Return (X, Y) of the center of cell containing provided text 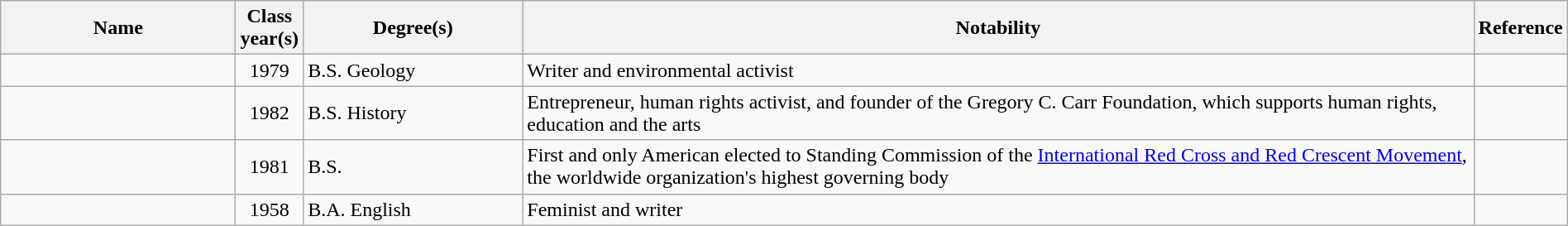
Class year(s) (270, 28)
B.S. History (414, 113)
Reference (1520, 28)
Feminist and writer (998, 209)
Notability (998, 28)
Writer and environmental activist (998, 70)
B.S. (414, 167)
1979 (270, 70)
Name (118, 28)
1981 (270, 167)
B.A. English (414, 209)
Entrepreneur, human rights activist, and founder of the Gregory C. Carr Foundation, which supports human rights, education and the arts (998, 113)
Degree(s) (414, 28)
1982 (270, 113)
1958 (270, 209)
B.S. Geology (414, 70)
